Output the (X, Y) coordinate of the center of the cell containing the given text.  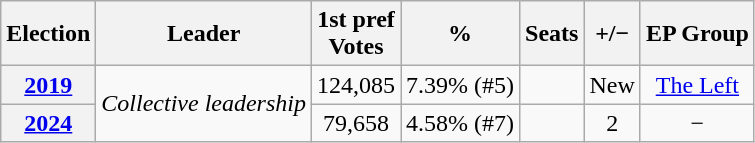
% (460, 34)
The Left (697, 85)
Election (48, 34)
Leader (204, 34)
2019 (48, 85)
EP Group (697, 34)
2 (612, 123)
1st prefVotes (356, 34)
Collective leadership (204, 104)
2024 (48, 123)
124,085 (356, 85)
− (697, 123)
New (612, 85)
7.39% (#5) (460, 85)
79,658 (356, 123)
4.58% (#7) (460, 123)
Seats (552, 34)
+/− (612, 34)
